Determine the (x, y) coordinate at the center of the cell enclosing the given text.  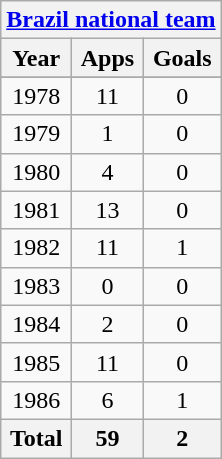
4 (108, 172)
59 (108, 438)
1984 (36, 324)
1986 (36, 400)
Total (36, 438)
1980 (36, 172)
Apps (108, 58)
1979 (36, 134)
1983 (36, 286)
13 (108, 210)
1981 (36, 210)
1985 (36, 362)
Goals (182, 58)
1978 (36, 96)
6 (108, 400)
Year (36, 58)
Brazil national team (111, 20)
1982 (36, 248)
